Search for the cell housing the specified text and yield its (X, Y) center coordinate. 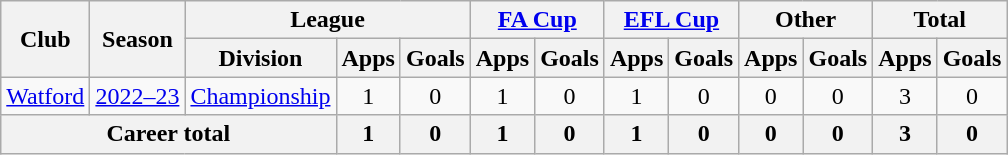
Other (806, 20)
League (328, 20)
Watford (46, 96)
Division (260, 58)
Total (940, 20)
FA Cup (537, 20)
Season (138, 39)
Championship (260, 96)
2022–23 (138, 96)
EFL Cup (671, 20)
Career total (168, 134)
Club (46, 39)
